Scan for the cell matching the given text and deliver its [x, y] coordinate at center. 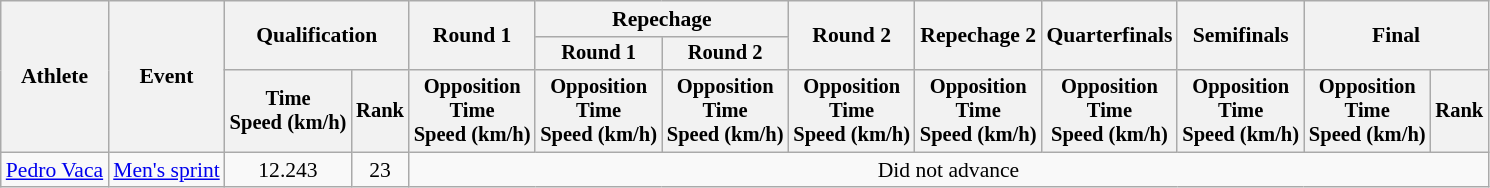
12.243 [288, 170]
Did not advance [948, 170]
Repechage [662, 19]
Semifinals [1240, 36]
Quarterfinals [1109, 36]
Pedro Vaca [54, 170]
Qualification [317, 36]
Men's sprint [166, 170]
Final [1396, 36]
Athlete [54, 76]
Event [166, 76]
23 [380, 170]
TimeSpeed (km/h) [288, 111]
Repechage 2 [978, 36]
